Output the (x, y) coordinate of the center of the cell containing the given text.  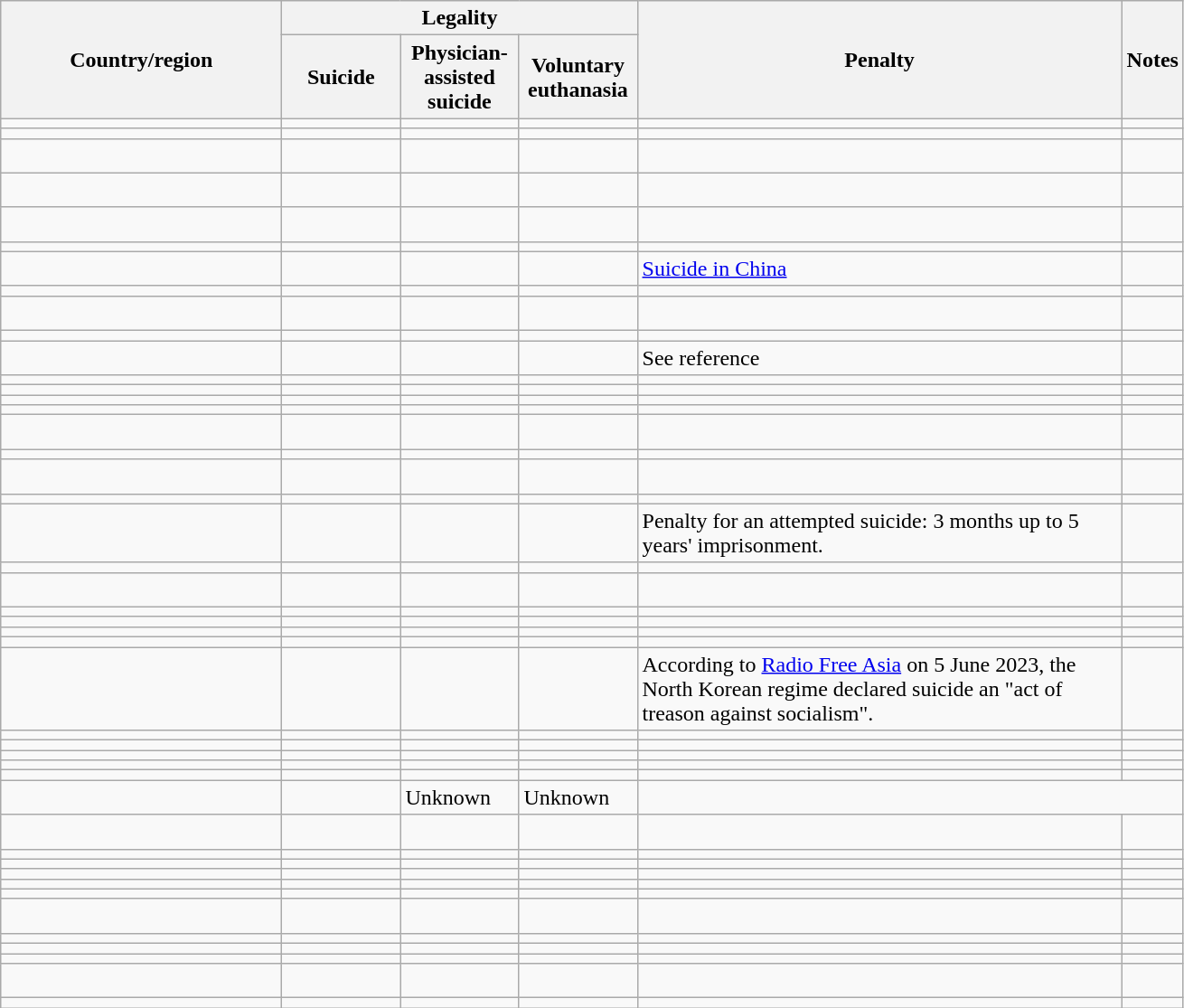
See reference (879, 357)
According to Radio Free Asia on 5 June 2023, the North Korean regime declared suicide an "act of treason against socialism". (879, 689)
Voluntary euthanasia (578, 77)
Country/region (141, 60)
Suicide (342, 77)
Penalty (879, 60)
Physician-assisted suicide (459, 77)
Penalty for an attempted suicide: 3 months up to 5 years' imprisonment. (879, 533)
Legality (459, 18)
Notes (1152, 60)
Suicide in China (879, 268)
